For the text-containing cell, return its midpoint in [X, Y] coordinate format. 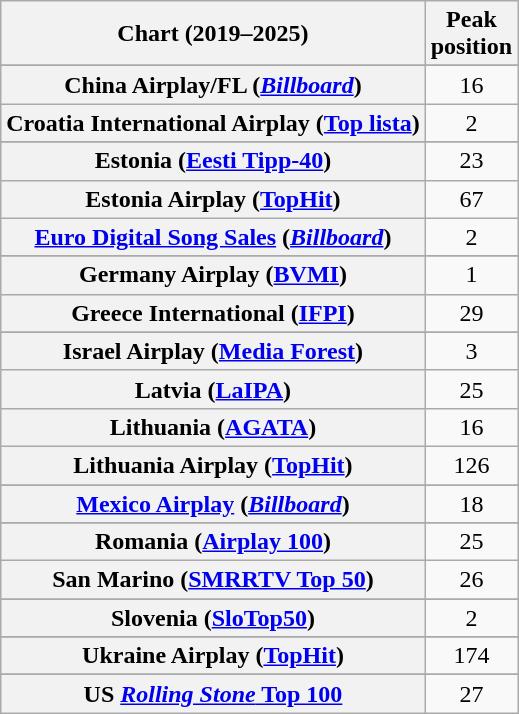
US Rolling Stone Top 100 [213, 694]
Slovenia (SloTop50) [213, 618]
3 [471, 351]
27 [471, 694]
Croatia International Airplay (Top lista) [213, 123]
1 [471, 275]
China Airplay/FL (Billboard) [213, 85]
Lithuania (AGATA) [213, 427]
Peakposition [471, 34]
26 [471, 580]
174 [471, 656]
Euro Digital Song Sales (Billboard) [213, 237]
126 [471, 465]
18 [471, 503]
San Marino (SMRRTV Top 50) [213, 580]
Israel Airplay (Media Forest) [213, 351]
Lithuania Airplay (TopHit) [213, 465]
Greece International (IFPI) [213, 313]
23 [471, 161]
Germany Airplay (BVMI) [213, 275]
Estonia Airplay (TopHit) [213, 199]
Romania (Airplay 100) [213, 542]
Chart (2019–2025) [213, 34]
Ukraine Airplay (TopHit) [213, 656]
Latvia (LaIPA) [213, 389]
29 [471, 313]
Estonia (Eesti Tipp-40) [213, 161]
67 [471, 199]
Mexico Airplay (Billboard) [213, 503]
